Scan for the cell matching the given text and deliver its [X, Y] coordinate at center. 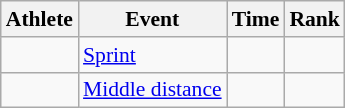
Sprint [152, 55]
Athlete [40, 19]
Rank [314, 19]
Event [152, 19]
Time [256, 19]
Middle distance [152, 90]
